Scan for the cell matching the given text and deliver its [x, y] coordinate at center. 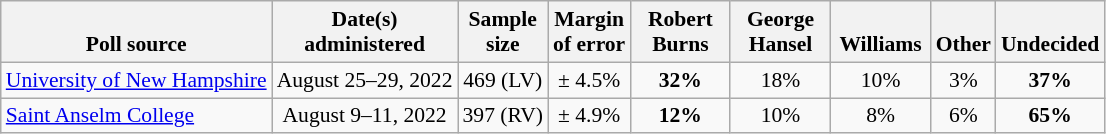
Other [964, 32]
18% [780, 80]
Williams [881, 32]
Undecided [1050, 32]
Poll source [136, 32]
University of New Hampshire [136, 80]
± 4.5% [589, 80]
32% [680, 80]
GeorgeHansel [780, 32]
3% [964, 80]
6% [964, 116]
August 9–11, 2022 [365, 116]
Date(s)administered [365, 32]
65% [1050, 116]
8% [881, 116]
Samplesize [504, 32]
RobertBurns [680, 32]
37% [1050, 80]
397 (RV) [504, 116]
August 25–29, 2022 [365, 80]
469 (LV) [504, 80]
Marginof error [589, 32]
± 4.9% [589, 116]
12% [680, 116]
Saint Anselm College [136, 116]
